Provide the [X, Y] coordinate of the cell's center where the given text is located.  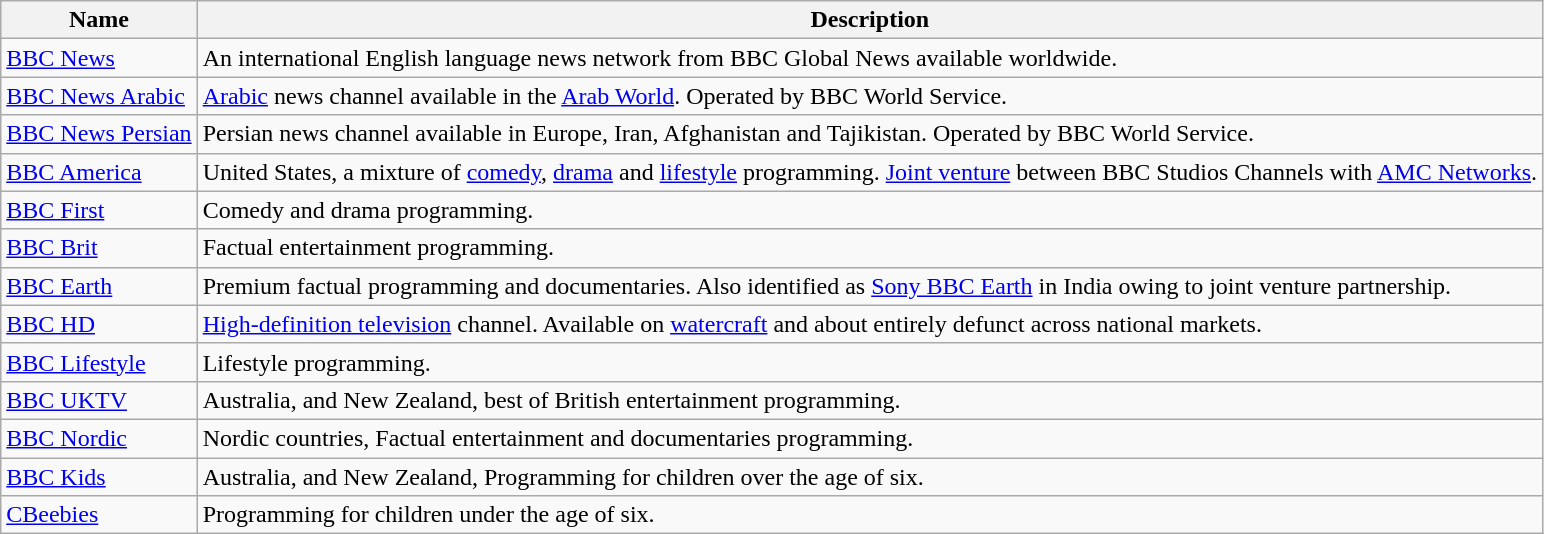
BBC Brit [99, 248]
CBeebies [99, 515]
Factual entertainment programming. [870, 248]
Lifestyle programming. [870, 362]
Nordic countries, Factual entertainment and documentaries programming. [870, 438]
Programming for children under the age of six. [870, 515]
Premium factual programming and documentaries. Also identified as Sony BBC Earth in India owing to joint venture partnership. [870, 286]
United States, a mixture of comedy, drama and lifestyle programming. Joint venture between BBC Studios Channels with AMC Networks. [870, 172]
Comedy and drama programming. [870, 210]
Australia, and New Zealand, Programming for children over the age of six. [870, 477]
An international English language news network from BBC Global News available worldwide. [870, 58]
Name [99, 20]
BBC Lifestyle [99, 362]
BBC News Arabic [99, 96]
Persian news channel available in Europe, Iran, Afghanistan and Tajikistan. Operated by BBC World Service. [870, 134]
BBC News Persian [99, 134]
BBC First [99, 210]
High-definition television channel. Available on watercraft and about entirely defunct across national markets. [870, 324]
BBC America [99, 172]
BBC Earth [99, 286]
Australia, and New Zealand, best of British entertainment programming. [870, 400]
BBC Kids [99, 477]
Description [870, 20]
BBC News [99, 58]
BBC Nordic [99, 438]
Arabic news channel available in the Arab World. Operated by BBC World Service. [870, 96]
BBC UKTV [99, 400]
BBC HD [99, 324]
